Locate the cell with the specified text and output its (X, Y) center coordinate. 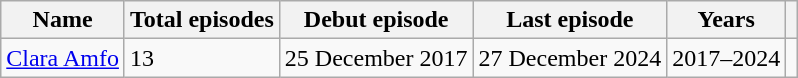
Debut episode (376, 20)
Name (63, 20)
Clara Amfo (63, 58)
2017–2024 (726, 58)
Total episodes (202, 20)
Years (726, 20)
13 (202, 58)
Last episode (570, 20)
27 December 2024 (570, 58)
25 December 2017 (376, 58)
